Return (x, y) of the center of cell containing provided text 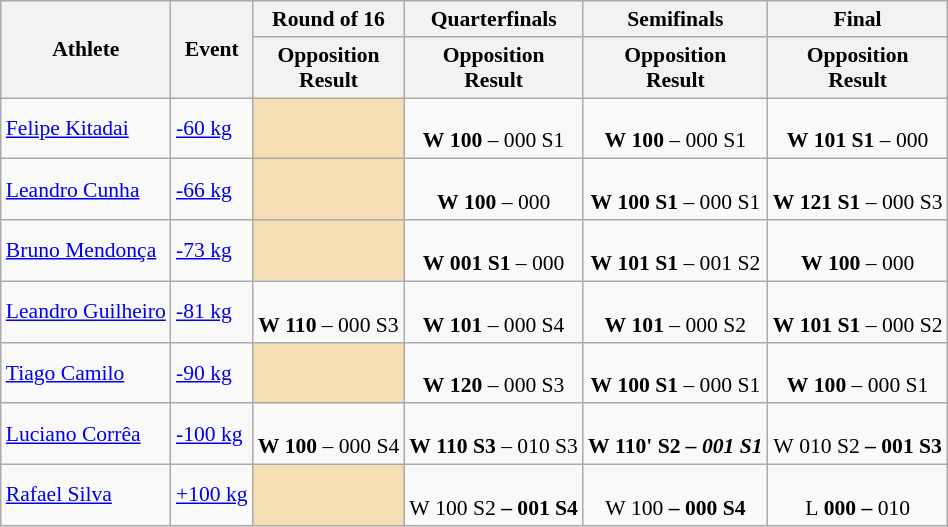
W 010 S2 – 001 S3 (858, 434)
Bruno Mendonça (86, 250)
-73 kg (212, 250)
L 000 – 010 (858, 496)
Felipe Kitadai (86, 128)
W 121 S1 – 000 S3 (858, 190)
W 120 – 000 S3 (494, 372)
+100 kg (212, 496)
W 110 S3 – 010 S3 (494, 434)
Luciano Corrêa (86, 434)
W 001 S1 – 000 (494, 250)
W 101 S1 – 000 (858, 128)
Leandro Cunha (86, 190)
W 101 S1 – 000 S2 (858, 312)
-90 kg (212, 372)
-81 kg (212, 312)
W 110' S2 – 001 S1 (676, 434)
W 101 – 000 S2 (676, 312)
Round of 16 (329, 19)
Rafael Silva (86, 496)
W 101 S1 – 001 S2 (676, 250)
Leandro Guilheiro (86, 312)
Athlete (86, 50)
-66 kg (212, 190)
Final (858, 19)
Semifinals (676, 19)
Quarterfinals (494, 19)
W 110 – 000 S3 (329, 312)
Tiago Camilo (86, 372)
W 100 S2 – 001 S4 (494, 496)
Event (212, 50)
-60 kg (212, 128)
-100 kg (212, 434)
W 101 – 000 S4 (494, 312)
